Identify which cell holds the provided text, then report its (x, y) central coordinate. 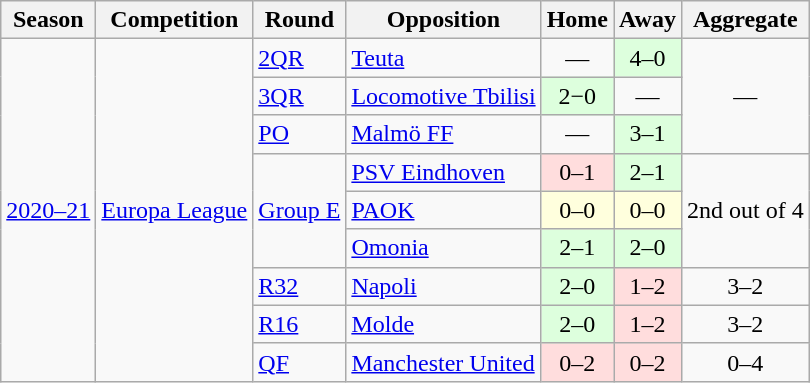
Away (648, 20)
0–4 (745, 362)
3QR (300, 96)
Competition (174, 20)
Manchester United (444, 362)
Home (577, 20)
Aggregate (745, 20)
2nd out of 4 (745, 210)
PO (300, 134)
3–1 (648, 134)
2−0 (577, 96)
Napoli (444, 286)
Group E (300, 210)
Round (300, 20)
Teuta (444, 58)
0–1 (577, 172)
Opposition (444, 20)
Molde (444, 324)
R16 (300, 324)
Season (48, 20)
4–0 (648, 58)
Malmö FF (444, 134)
PAOK (444, 210)
Omonia (444, 248)
Locomotive Tbilisi (444, 96)
PSV Eindhoven (444, 172)
R32 (300, 286)
2020–21 (48, 210)
Europa League (174, 210)
QF (300, 362)
2QR (300, 58)
